Provide the [x, y] coordinate of the cell's center where the given text is located.  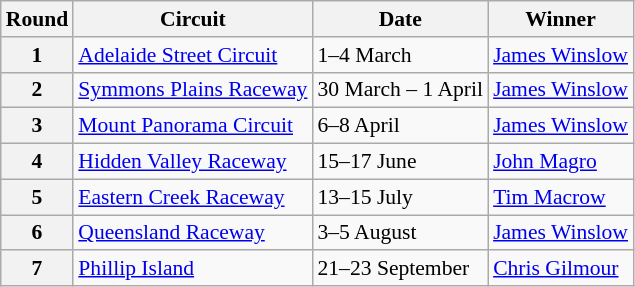
1–4 March [400, 55]
21–23 September [400, 269]
6–8 April [400, 126]
Winner [560, 19]
30 March – 1 April [400, 90]
Hidden Valley Raceway [192, 162]
5 [38, 197]
15–17 June [400, 162]
1 [38, 55]
Eastern Creek Raceway [192, 197]
2 [38, 90]
4 [38, 162]
Round [38, 19]
Phillip Island [192, 269]
13–15 July [400, 197]
John Magro [560, 162]
Chris Gilmour [560, 269]
6 [38, 233]
Adelaide Street Circuit [192, 55]
7 [38, 269]
Tim Macrow [560, 197]
Circuit [192, 19]
Symmons Plains Raceway [192, 90]
Queensland Raceway [192, 233]
Date [400, 19]
3 [38, 126]
3–5 August [400, 233]
Mount Panorama Circuit [192, 126]
